Return [X, Y] of the center of cell containing provided text 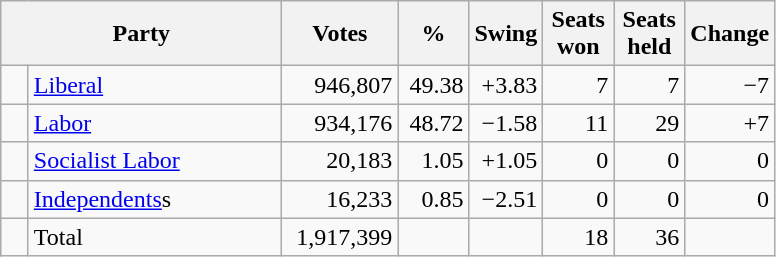
−2.51 [506, 199]
Seats won [578, 34]
Change [730, 34]
Seats held [650, 34]
Socialist Labor [155, 161]
+1.05 [506, 161]
49.38 [434, 85]
934,176 [340, 123]
−7 [730, 85]
1.05 [434, 161]
% [434, 34]
20,183 [340, 161]
+7 [730, 123]
11 [578, 123]
0.85 [434, 199]
18 [578, 237]
Party [142, 34]
Labor [155, 123]
48.72 [434, 123]
−1.58 [506, 123]
Liberal [155, 85]
Votes [340, 34]
Total [155, 237]
Independentss [155, 199]
29 [650, 123]
Swing [506, 34]
36 [650, 237]
946,807 [340, 85]
16,233 [340, 199]
+3.83 [506, 85]
1,917,399 [340, 237]
